Provide the (x, y) coordinate of the cell's center where the given text is located.  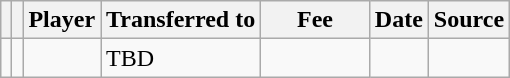
Player (62, 20)
Date (398, 20)
TBD (181, 58)
Source (468, 20)
Transferred to (181, 20)
Fee (316, 20)
